Extract the [X, Y] coordinate from the center of the cell holding the provided text.  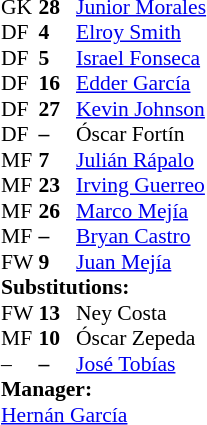
4 [57, 33]
José Tobías [141, 364]
9 [57, 262]
Óscar Fortín [141, 135]
Edder García [141, 83]
Manager: [104, 389]
Marco Mejía [141, 211]
10 [57, 339]
Irving Guerreo [141, 185]
Bryan Castro [141, 237]
7 [57, 160]
16 [57, 83]
13 [57, 313]
5 [57, 58]
27 [57, 109]
Substitutions: [104, 287]
26 [57, 211]
Israel Fonseca [141, 58]
Julián Rápalo [141, 160]
Juan Mejía [141, 262]
23 [57, 185]
Ney Costa [141, 313]
Elroy Smith [141, 33]
Óscar Zepeda [141, 339]
Kevin Johnson [141, 109]
